From the cell containing the given text, extract its center point as (X, Y) coordinate. 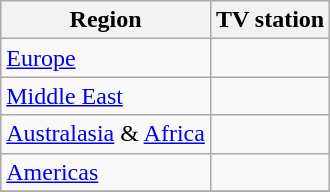
Middle East (106, 96)
Americas (106, 172)
TV station (270, 20)
Region (106, 20)
Europe (106, 58)
Australasia & Africa (106, 134)
